Extract the (x, y) coordinate from the center of the cell holding the provided text.  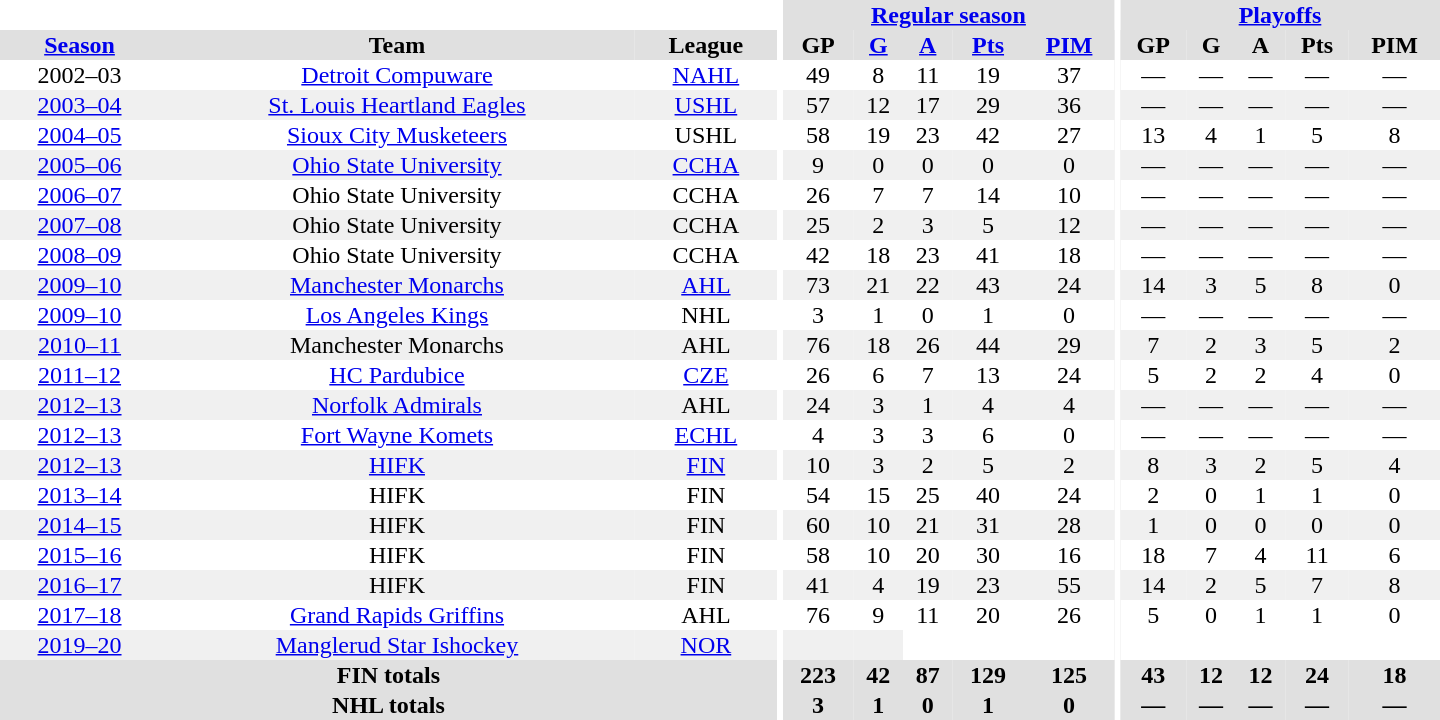
Team (397, 45)
NAHL (706, 75)
NOR (706, 645)
Fort Wayne Komets (397, 435)
2004–05 (80, 135)
15 (878, 495)
54 (818, 495)
44 (988, 345)
2015–16 (80, 555)
27 (1070, 135)
2011–12 (80, 375)
125 (1070, 675)
57 (818, 105)
2007–08 (80, 225)
2002–03 (80, 75)
60 (818, 525)
St. Louis Heartland Eagles (397, 105)
2016–17 (80, 585)
ECHL (706, 435)
22 (928, 285)
2010–11 (80, 345)
223 (818, 675)
36 (1070, 105)
2014–15 (80, 525)
16 (1070, 555)
Sioux City Musketeers (397, 135)
2003–04 (80, 105)
FIN totals (388, 675)
17 (928, 105)
2005–06 (80, 165)
Los Angeles Kings (397, 315)
League (706, 45)
2017–18 (80, 615)
129 (988, 675)
2013–14 (80, 495)
55 (1070, 585)
Norfolk Admirals (397, 405)
Playoffs (1280, 15)
49 (818, 75)
NHL totals (388, 705)
Manglerud Star Ishockey (397, 645)
Detroit Compuware (397, 75)
CZE (706, 375)
2019–20 (80, 645)
2006–07 (80, 195)
28 (1070, 525)
73 (818, 285)
40 (988, 495)
30 (988, 555)
Grand Rapids Griffins (397, 615)
Season (80, 45)
NHL (706, 315)
HC Pardubice (397, 375)
2008–09 (80, 255)
37 (1070, 75)
Regular season (948, 15)
31 (988, 525)
87 (928, 675)
